Return (X, Y) of the center of cell containing provided text 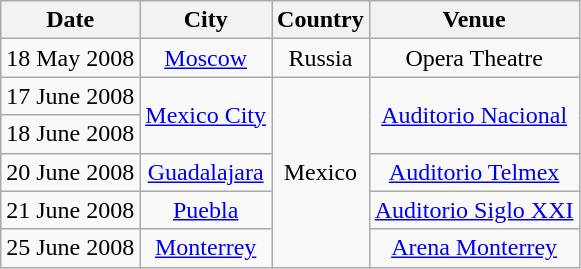
Monterrey (206, 248)
Auditorio Nacional (474, 115)
Venue (474, 20)
City (206, 20)
17 June 2008 (70, 96)
Guadalajara (206, 172)
18 May 2008 (70, 58)
21 June 2008 (70, 210)
25 June 2008 (70, 248)
Mexico (321, 172)
Country (321, 20)
Moscow (206, 58)
Arena Monterrey (474, 248)
Puebla (206, 210)
Auditorio Siglo XXI (474, 210)
Date (70, 20)
Mexico City (206, 115)
18 June 2008 (70, 134)
Auditorio Telmex (474, 172)
20 June 2008 (70, 172)
Opera Theatre (474, 58)
Russia (321, 58)
